From the cell containing the given text, extract its center point as (x, y) coordinate. 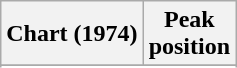
Peakposition (189, 34)
Chart (1974) (72, 34)
